Find where the given text appears and provide that cell's center as (x, y) coordinate. 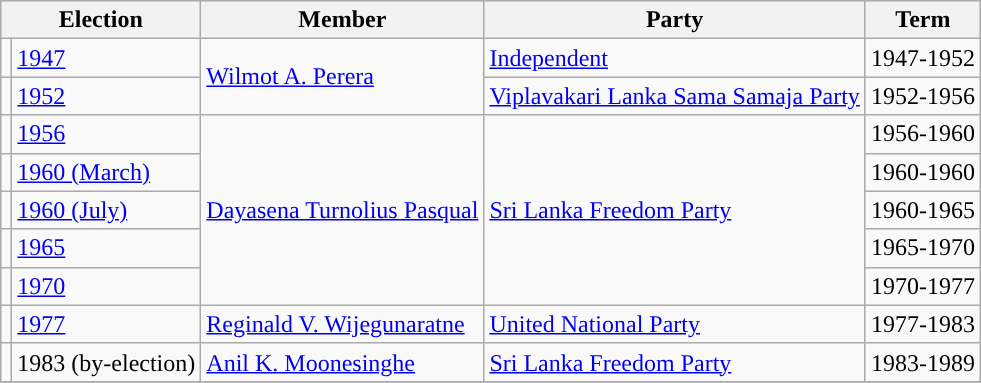
1947-1952 (922, 58)
1965-1970 (922, 248)
United National Party (674, 324)
Reginald V. Wijegunaratne (342, 324)
1960 (July) (106, 210)
Election (101, 20)
Independent (674, 58)
1956 (106, 134)
Dayasena Turnolius Pasqual (342, 210)
Party (674, 20)
1952-1956 (922, 96)
1956-1960 (922, 134)
Member (342, 20)
1952 (106, 96)
1947 (106, 58)
1960-1960 (922, 172)
Viplavakari Lanka Sama Samaja Party (674, 96)
Term (922, 20)
1983 (by-election) (106, 362)
Anil K. Moonesinghe (342, 362)
1977 (106, 324)
1960-1965 (922, 210)
1977-1983 (922, 324)
Wilmot A. Perera (342, 77)
1970-1977 (922, 286)
1983-1989 (922, 362)
1960 (March) (106, 172)
1970 (106, 286)
1965 (106, 248)
